Locate the cell with the specified text and output its (X, Y) center coordinate. 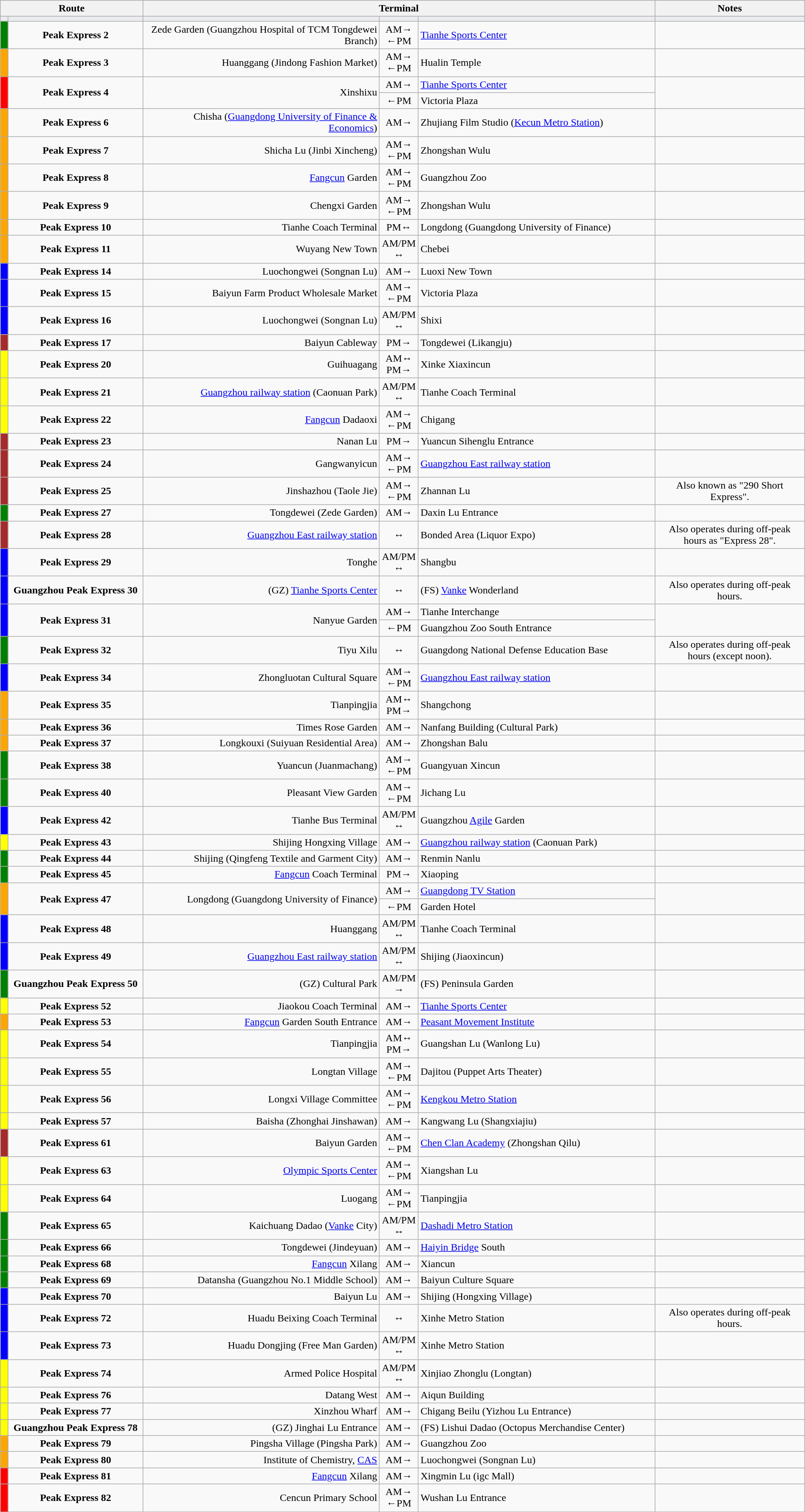
Huadu Beixing Coach Terminal (261, 1318)
Also operates during off-peak hours as "Express 28". (729, 535)
Shangchong (537, 705)
Times Rose Garden (261, 727)
Peak Express 24 (76, 464)
Zhongluotan Cultural Square (261, 677)
Pleasant View Garden (261, 793)
Shijing (Hongxing Village) (537, 1296)
Fangcun Coach Terminal (261, 874)
Kangwang Lu (Shangxiajiu) (537, 1121)
Peak Express 28 (76, 535)
Notes (729, 8)
Peak Express 20 (76, 364)
Peak Express 63 (76, 1171)
Peak Express 45 (76, 874)
Peak Express 29 (76, 562)
Shijing (Qingfeng Textile and Garment City) (261, 858)
Bonded Area (Liquor Expo) (537, 535)
Peak Express 3 (76, 63)
Xinke Xiaxincun (537, 364)
Peak Express 79 (76, 1444)
Shicha Lu (Jinbi Xincheng) (261, 150)
Peak Express 56 (76, 1099)
Yuancun Sihenglu Entrance (537, 441)
(GZ) Tianhe Sports Center (261, 590)
Nanfang Building (Cultural Park) (537, 727)
Armed Police Hospital (261, 1373)
Peak Express 34 (76, 677)
Guangshan Lu (Wanlong Lu) (537, 1044)
Daxin Lu Entrance (537, 513)
Peak Express 42 (76, 820)
Shijing (Jiaoxincun) (537, 956)
Xiaoping (537, 874)
Peak Express 57 (76, 1121)
Tonghe (261, 562)
Shangbu (537, 562)
Guangzhou Agile Garden (537, 820)
Peak Express 21 (76, 392)
Baiyun Farm Product Wholesale Market (261, 293)
Peak Express 54 (76, 1044)
(FS) Peninsula Garden (537, 984)
Peak Express 73 (76, 1346)
Jinshazhou (Taole Jie) (261, 491)
Pingsha Village (Pingsha Park) (261, 1444)
Olympic Sports Center (261, 1171)
Peak Express 72 (76, 1318)
Peak Express 65 (76, 1226)
Guihuagang (261, 364)
Peak Express 77 (76, 1411)
Wushan Lu Entrance (537, 1498)
Peak Express 82 (76, 1498)
Huanggang (261, 929)
(GZ) Cultural Park (261, 984)
Shixi (537, 321)
Huadu Dongjing (Free Man Garden) (261, 1346)
Renmin Nanlu (537, 858)
Xiangshan Lu (537, 1171)
Peak Express 53 (76, 1022)
Baiyun Garden (261, 1143)
Peak Express 6 (76, 122)
Peak Express 48 (76, 929)
Peak Express 47 (76, 899)
Jiaokou Coach Terminal (261, 1006)
Peak Express 61 (76, 1143)
Chigang Beilu (Yizhou Lu Entrance) (537, 1411)
Kengkou Metro Station (537, 1099)
Zhujiang Film Studio (Kecun Metro Station) (537, 122)
Chen Clan Academy (Zhongshan Qilu) (537, 1143)
Tongdewei (Jindeyuan) (261, 1248)
(GZ) Jinghai Lu Entrance (261, 1428)
Tongdewei (Likangju) (537, 343)
Fangcun Garden (261, 177)
Huanggang (Jindong Fashion Market) (261, 63)
Kaichuang Dadao (Vanke City) (261, 1226)
Peak Express 23 (76, 441)
Gangwanyicun (261, 464)
Dashadi Metro Station (537, 1226)
Longtan Village (261, 1071)
Chengxi Garden (261, 205)
Peak Express 44 (76, 858)
Peak Express 7 (76, 150)
Wuyang New Town (261, 249)
Fangcun Garden South Entrance (261, 1022)
Also operates during off-peak hours (except noon). (729, 649)
Datansha (Guangzhou No.1 Middle School) (261, 1280)
Peak Express 55 (76, 1071)
Haiyin Bridge South (537, 1248)
Peak Express 43 (76, 842)
Peak Express 66 (76, 1248)
Zhannan Lu (537, 491)
Peak Express 8 (76, 177)
Aiqun Building (537, 1395)
(FS) Lishui Dadao (Octopus Merchandise Center) (537, 1428)
Peak Express 4 (76, 93)
Chigang (537, 419)
Fangcun Dadaoxi (261, 419)
Peak Express 81 (76, 1476)
Nanyue Garden (261, 620)
Peak Express 32 (76, 649)
Baiyun Lu (261, 1296)
Zede Garden (Guangzhou Hospital of TCM Tongdewei Branch) (261, 35)
Peak Express 49 (76, 956)
Peak Express 25 (76, 491)
Longxi Village Committee (261, 1099)
AM/PM→ (399, 984)
Guangdong TV Station (537, 891)
Peak Express 17 (76, 343)
Jichang Lu (537, 793)
Peak Express 16 (76, 321)
Garden Hotel (537, 907)
Peak Express 69 (76, 1280)
Tianhe Bus Terminal (261, 820)
Tongdewei (Zede Garden) (261, 513)
Luoxi New Town (537, 271)
Terminal (399, 8)
Peak Express 35 (76, 705)
Xiancun (537, 1264)
Peak Express 15 (76, 293)
Longkouxi (Suiyuan Residential Area) (261, 743)
Peak Express 40 (76, 793)
Chisha (Guangdong University of Finance & Economics) (261, 122)
Hualin Temple (537, 63)
Baiyun Culture Square (537, 1280)
Peak Express 27 (76, 513)
Guangyuan Xincun (537, 765)
Peak Express 2 (76, 35)
Peak Express 37 (76, 743)
Route (72, 8)
Peak Express 11 (76, 249)
Peak Express 31 (76, 620)
Peak Express 80 (76, 1460)
Peak Express 52 (76, 1006)
Peak Express 10 (76, 227)
Shijing Hongxing Village (261, 842)
(FS) Vanke Wonderland (537, 590)
Datang West (261, 1395)
Guangzhou Peak Express 30 (76, 590)
Xinjiao Zhonglu (Longtan) (537, 1373)
Peak Express 38 (76, 765)
Guangzhou Zoo South Entrance (537, 628)
Peak Express 9 (76, 205)
Tiyu Xilu (261, 649)
Chebei (537, 249)
Peak Express 14 (76, 271)
Peak Express 74 (76, 1373)
Cencun Primary School (261, 1498)
Peak Express 76 (76, 1395)
Peak Express 36 (76, 727)
Guangzhou Peak Express 50 (76, 984)
Institute of Chemistry, CAS (261, 1460)
Peasant Movement Institute (537, 1022)
Baisha (Zhonghai Jinshawan) (261, 1121)
Peak Express 22 (76, 419)
Xingmin Lu (igc Mall) (537, 1476)
Xinshixu (261, 93)
Tianhe Interchange (537, 612)
Zhongshan Balu (537, 743)
PM↔ (399, 227)
Peak Express 64 (76, 1198)
Yuancun (Juanmachang) (261, 765)
Also known as "290 Short Express". (729, 491)
Xinzhou Wharf (261, 1411)
Dajitou (Puppet Arts Theater) (537, 1071)
Guangdong National Defense Education Base (537, 649)
Peak Express 68 (76, 1264)
Nanan Lu (261, 441)
Luogang (261, 1198)
Baiyun Cableway (261, 343)
Peak Express 70 (76, 1296)
Guangzhou Peak Express 78 (76, 1428)
